Locate the cell with the specified text and output its (X, Y) center coordinate. 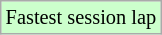
Fastest session lap (81, 17)
